Capture the cell that displays the provided text and extract its (x, y) central coordinate. 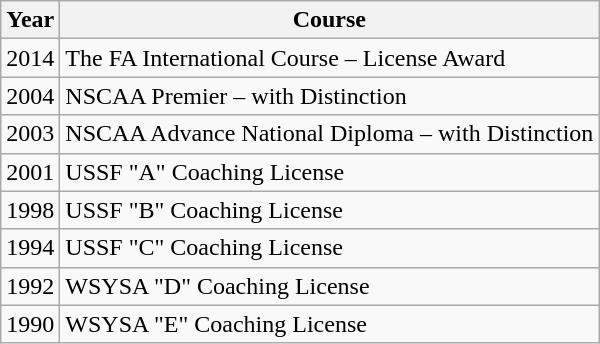
NSCAA Advance National Diploma – with Distinction (330, 134)
1998 (30, 210)
WSYSA "D" Coaching License (330, 286)
USSF "B" Coaching License (330, 210)
WSYSA "E" Coaching License (330, 324)
1990 (30, 324)
Year (30, 20)
2001 (30, 172)
2004 (30, 96)
The FA International Course – License Award (330, 58)
USSF "C" Coaching License (330, 248)
1994 (30, 248)
Course (330, 20)
USSF "A" Coaching License (330, 172)
2014 (30, 58)
1992 (30, 286)
NSCAA Premier – with Distinction (330, 96)
2003 (30, 134)
